Identify which cell holds the provided text, then report its (X, Y) central coordinate. 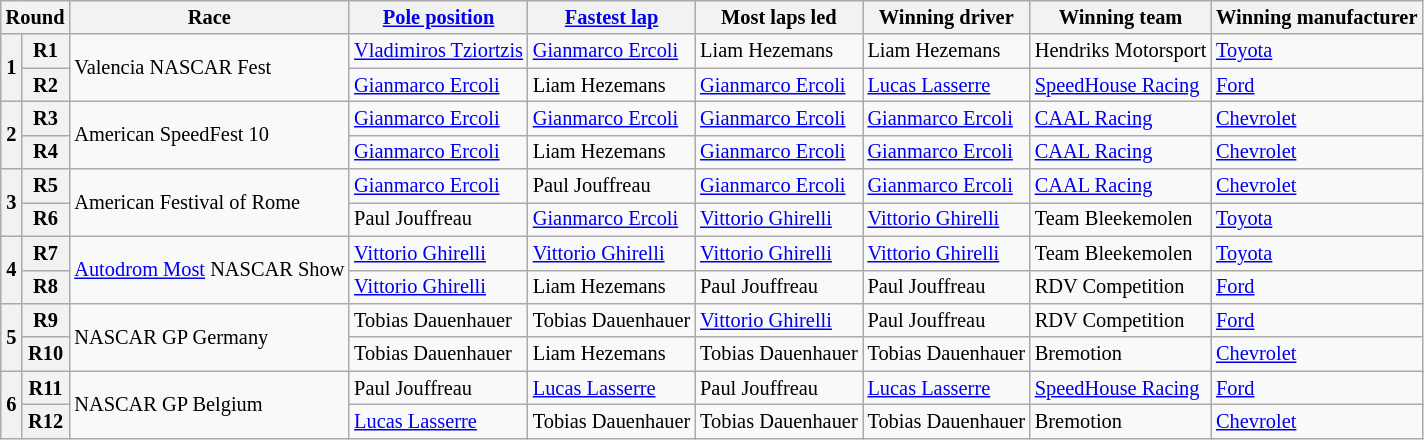
2 (12, 134)
Round (36, 17)
Winning team (1120, 17)
3 (12, 202)
R12 (46, 421)
American Festival of Rome (209, 202)
Race (209, 17)
R8 (46, 287)
R10 (46, 354)
4 (12, 270)
R3 (46, 118)
American SpeedFest 10 (209, 134)
NASCAR GP Germany (209, 336)
R5 (46, 186)
R2 (46, 85)
Hendriks Motorsport (1120, 51)
Fastest lap (612, 17)
Winning driver (946, 17)
6 (12, 404)
Most laps led (778, 17)
Autodrom Most NASCAR Show (209, 270)
R7 (46, 253)
R4 (46, 152)
R11 (46, 388)
5 (12, 336)
NASCAR GP Belgium (209, 404)
R1 (46, 51)
Pole position (438, 17)
R6 (46, 219)
R9 (46, 320)
Winning manufacturer (1316, 17)
1 (12, 68)
Valencia NASCAR Fest (209, 68)
Vladimiros Tziortzis (438, 51)
